Search for the cell housing the specified text and yield its [x, y] center coordinate. 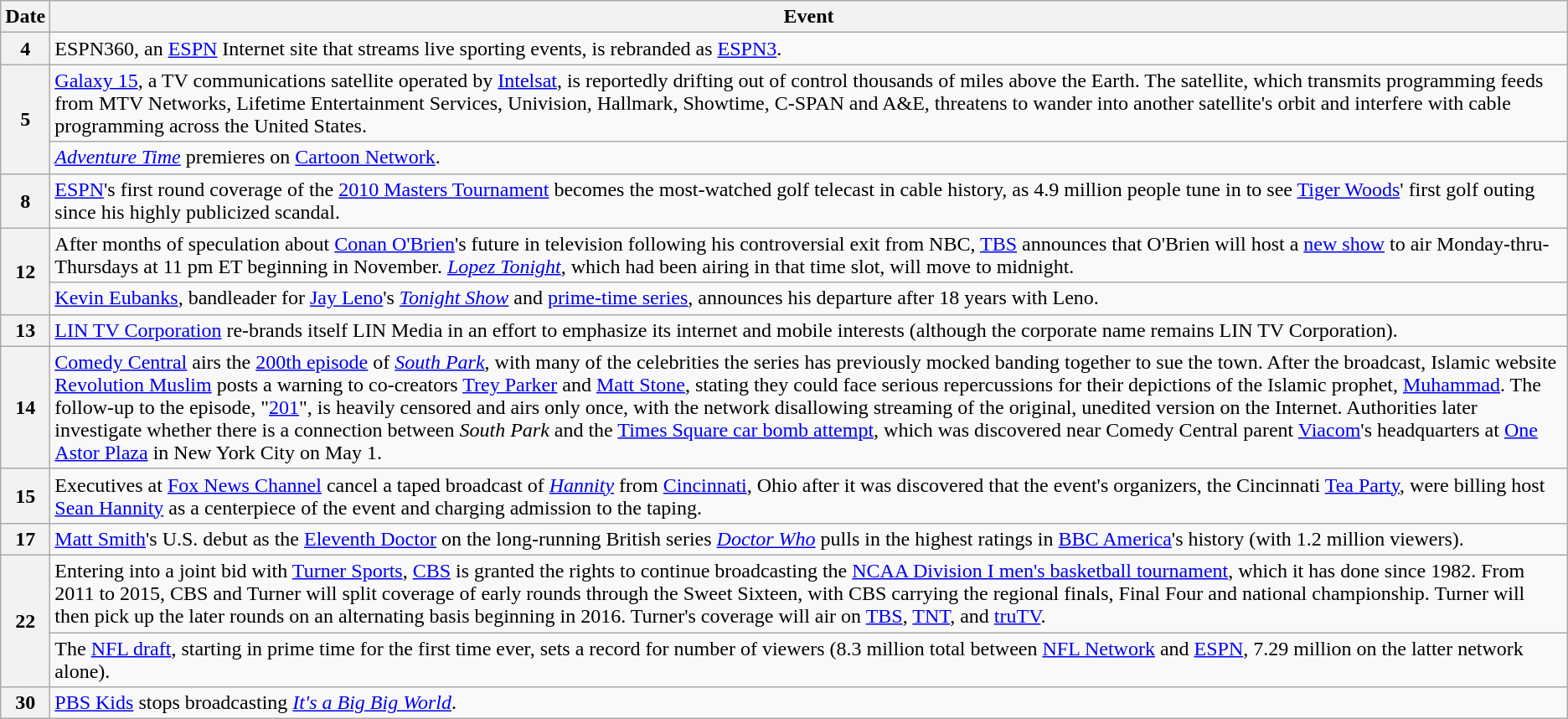
17 [25, 539]
4 [25, 49]
Kevin Eubanks, bandleader for Jay Leno's Tonight Show and prime-time series, announces his departure after 18 years with Leno. [809, 298]
Date [25, 17]
13 [25, 330]
30 [25, 703]
PBS Kids stops broadcasting It's a Big Big World. [809, 703]
22 [25, 620]
14 [25, 407]
8 [25, 201]
Event [809, 17]
ESPN360, an ESPN Internet site that streams live sporting events, is rebranded as ESPN3. [809, 49]
5 [25, 119]
15 [25, 496]
12 [25, 272]
Adventure Time premieres on Cartoon Network. [809, 158]
